Return (X, Y) of the center of cell containing provided text 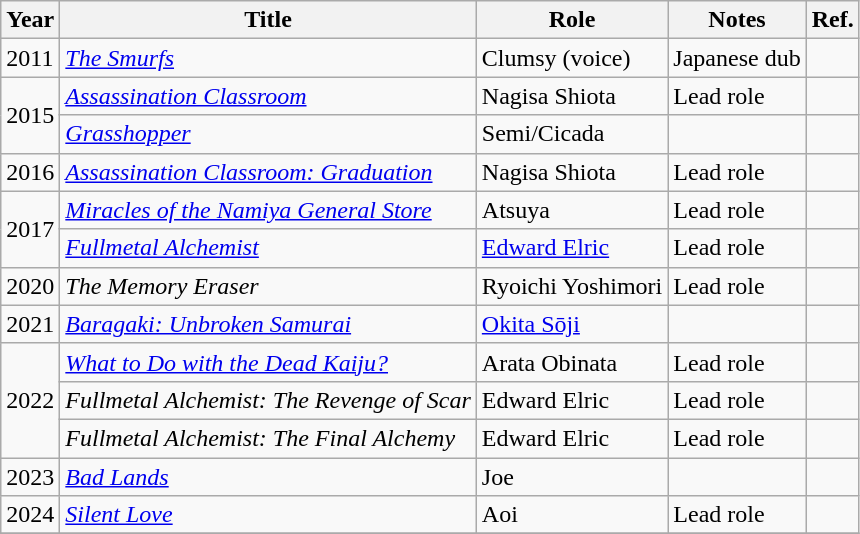
2016 (30, 172)
2011 (30, 58)
Role (572, 20)
Bad Lands (268, 477)
Miracles of the Namiya General Store (268, 210)
The Smurfs (268, 58)
Fullmetal Alchemist: The Revenge of Scar (268, 400)
2020 (30, 286)
Grasshopper (268, 134)
Year (30, 20)
Japanese dub (737, 58)
Assassination Classroom (268, 96)
Clumsy (voice) (572, 58)
Title (268, 20)
Okita Sōji (572, 324)
Semi/Cicada (572, 134)
Atsuya (572, 210)
2022 (30, 400)
2015 (30, 115)
Baragaki: Unbroken Samurai (268, 324)
Silent Love (268, 515)
Arata Obinata (572, 362)
Notes (737, 20)
2023 (30, 477)
Aoi (572, 515)
2021 (30, 324)
Fullmetal Alchemist (268, 248)
Assassination Classroom: Graduation (268, 172)
Ref. (832, 20)
What to Do with the Dead Kaiju? (268, 362)
The Memory Eraser (268, 286)
Ryoichi Yoshimori (572, 286)
2024 (30, 515)
Fullmetal Alchemist: The Final Alchemy (268, 438)
Joe (572, 477)
2017 (30, 229)
